Provide the (X, Y) coordinate of the cell's center where the given text is located.  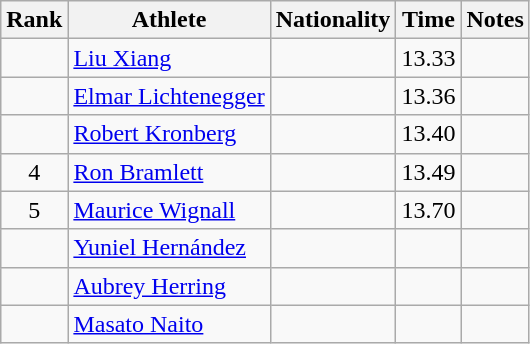
Notes (495, 20)
Robert Kronberg (169, 134)
5 (34, 210)
Yuniel Hernández (169, 248)
13.49 (428, 172)
Time (428, 20)
13.36 (428, 96)
13.33 (428, 58)
13.40 (428, 134)
Elmar Lichtenegger (169, 96)
Maurice Wignall (169, 210)
Ron Bramlett (169, 172)
Liu Xiang (169, 58)
Athlete (169, 20)
Rank (34, 20)
4 (34, 172)
Nationality (333, 20)
Aubrey Herring (169, 286)
13.70 (428, 210)
Masato Naito (169, 324)
